Pinpoint the cell where the given text exists, returning its [x, y] midpoint coordinate. 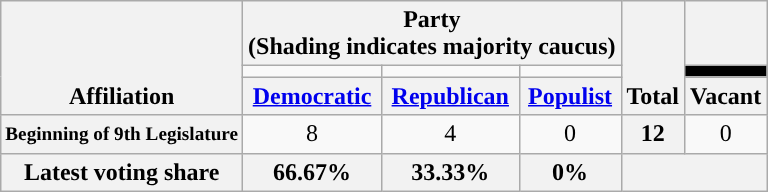
Party (Shading indicates majority caucus) [432, 34]
Republican [450, 96]
Vacant [726, 96]
0% [570, 172]
66.67% [312, 172]
Populist [570, 96]
33.33% [450, 172]
8 [312, 134]
Beginning of 9th Legislature [122, 134]
Affiliation [122, 58]
Democratic [312, 96]
Latest voting share [122, 172]
Total [653, 58]
4 [450, 134]
12 [653, 134]
